Provide the [x, y] coordinate of the cell's center where the given text is located.  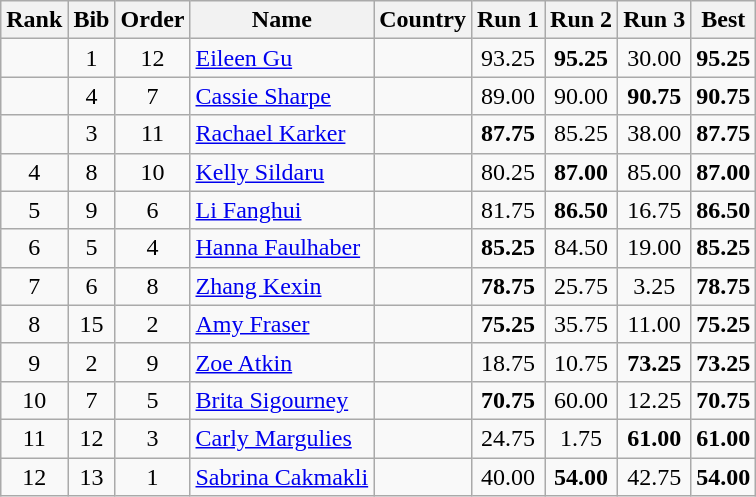
Hanna Faulhaber [282, 248]
10.75 [582, 362]
90.00 [582, 96]
42.75 [654, 477]
Zoe Atkin [282, 362]
40.00 [508, 477]
3.25 [654, 286]
11.00 [654, 324]
15 [92, 324]
Amy Fraser [282, 324]
Run 3 [654, 20]
Name [282, 20]
24.75 [508, 438]
Cassie Sharpe [282, 96]
80.25 [508, 172]
89.00 [508, 96]
13 [92, 477]
Li Fanghui [282, 210]
84.50 [582, 248]
Rachael Karker [282, 134]
19.00 [654, 248]
Run 1 [508, 20]
81.75 [508, 210]
Run 2 [582, 20]
16.75 [654, 210]
Eileen Gu [282, 58]
Rank [34, 20]
Country [423, 20]
30.00 [654, 58]
Kelly Sildaru [282, 172]
35.75 [582, 324]
Best [724, 20]
85.00 [654, 172]
Bib [92, 20]
1.75 [582, 438]
12.25 [654, 400]
Brita Sigourney [282, 400]
Carly Margulies [282, 438]
93.25 [508, 58]
Zhang Kexin [282, 286]
25.75 [582, 286]
18.75 [508, 362]
60.00 [582, 400]
Sabrina Cakmakli [282, 477]
Order [152, 20]
38.00 [654, 134]
